Capture the cell that displays the provided text and extract its (X, Y) central coordinate. 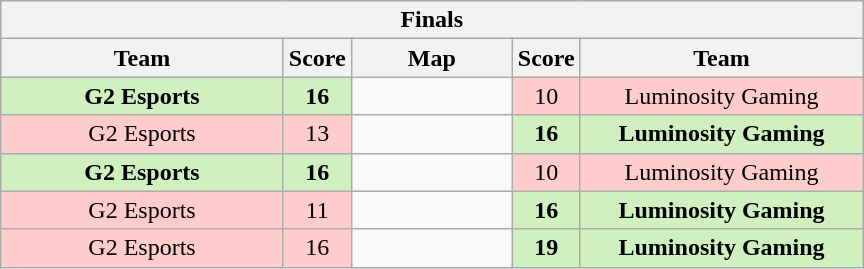
13 (317, 134)
Finals (432, 20)
19 (546, 248)
Map (432, 58)
11 (317, 210)
